From the cell containing the given text, extract its center point as (X, Y) coordinate. 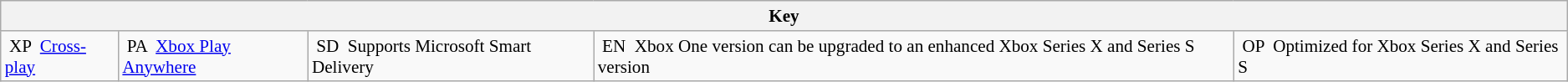
PA Xbox Play Anywhere (212, 55)
SD Supports Microsoft Smart Delivery (451, 55)
Key (784, 15)
XP Cross-play (60, 55)
EN Xbox One version can be upgraded to an enhanced Xbox Series X and Series S version (913, 55)
OP Optimized for Xbox Series X and Series S (1400, 55)
